Provide the [x, y] coordinate of the cell's center where the given text is located.  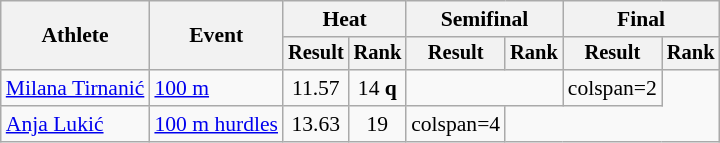
14 q [378, 88]
100 m [216, 88]
colspan=2 [612, 88]
Athlete [76, 36]
Heat [344, 19]
11.57 [316, 88]
Event [216, 36]
Semifinal [484, 19]
Final [642, 19]
Anja Lukić [76, 124]
19 [378, 124]
colspan=4 [456, 124]
13.63 [316, 124]
Milana Tirnanić [76, 88]
100 m hurdles [216, 124]
